Search for the cell housing the specified text and yield its (x, y) center coordinate. 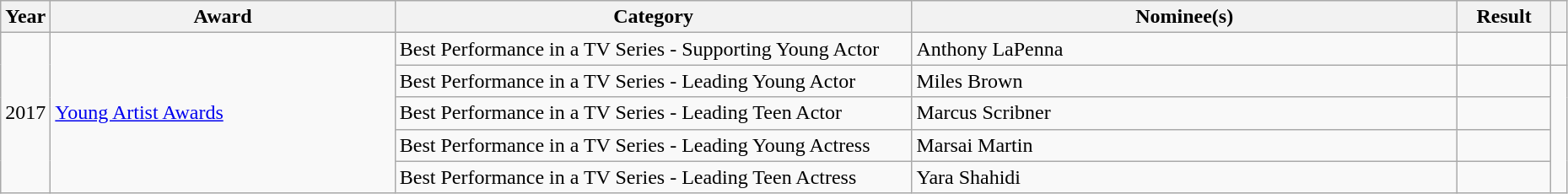
Best Performance in a TV Series - Supporting Young Actor (653, 49)
Category (653, 17)
Best Performance in a TV Series - Leading Young Actor (653, 81)
Young Artist Awards (223, 113)
Best Performance in a TV Series - Leading Young Actress (653, 145)
Yara Shahidi (1184, 177)
Result (1503, 17)
Marsai Martin (1184, 145)
2017 (25, 113)
Year (25, 17)
Nominee(s) (1184, 17)
Anthony LaPenna (1184, 49)
Award (223, 17)
Marcus Scribner (1184, 113)
Best Performance in a TV Series - Leading Teen Actress (653, 177)
Miles Brown (1184, 81)
Best Performance in a TV Series - Leading Teen Actor (653, 113)
